Extract the [x, y] coordinate from the center of the cell holding the provided text.  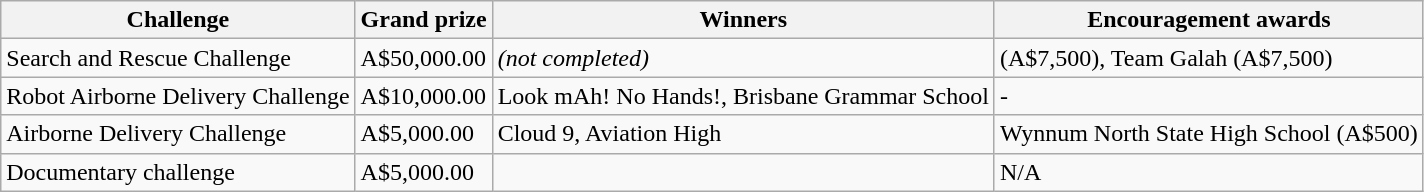
- [1208, 96]
A$10,000.00 [424, 96]
Challenge [178, 20]
(A$7,500), Team Galah (A$7,500) [1208, 58]
Documentary challenge [178, 172]
Search and Rescue Challenge [178, 58]
Look mAh! No Hands!, Brisbane Grammar School [743, 96]
N/A [1208, 172]
Grand prize [424, 20]
Wynnum North State High School (A$500) [1208, 134]
Cloud 9, Aviation High [743, 134]
Winners [743, 20]
Robot Airborne Delivery Challenge [178, 96]
Airborne Delivery Challenge [178, 134]
(not completed) [743, 58]
A$50,000.00 [424, 58]
Encouragement awards [1208, 20]
